Detect which cell encompasses the target text, then output its (X, Y) center coordinate. 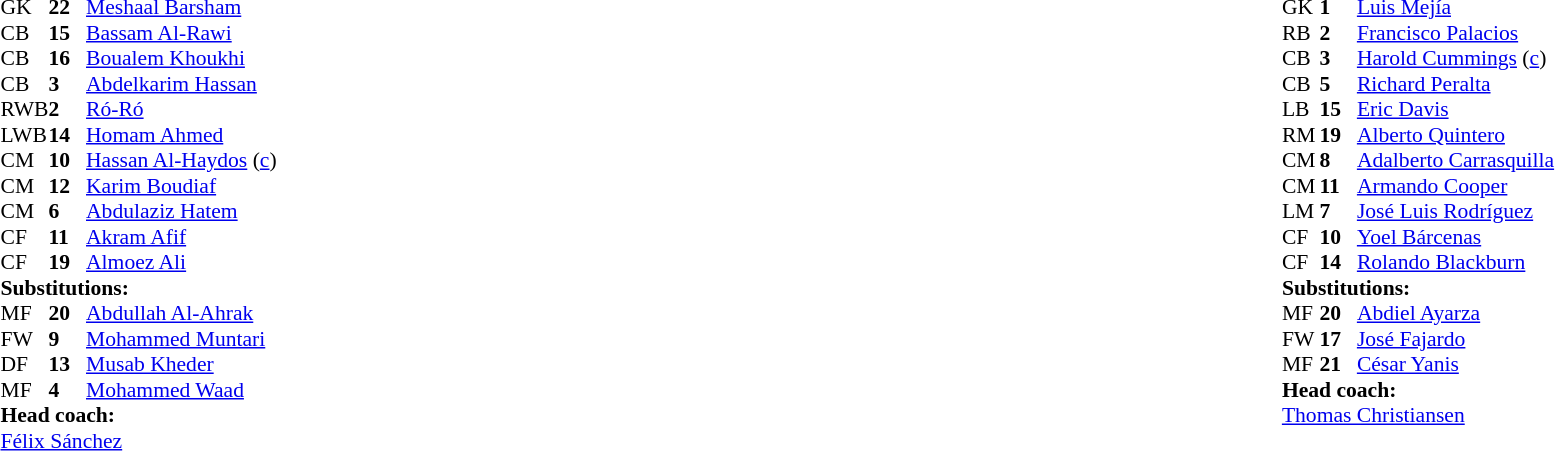
Thomas Christiansen (1418, 415)
13 (67, 365)
LB (1301, 109)
Armando Cooper (1456, 186)
Akram Afif (182, 237)
6 (67, 211)
21 (1338, 365)
Abdulaziz Hatem (182, 211)
RB (1301, 33)
Rolando Blackburn (1456, 263)
RM (1301, 135)
Mohammed Waad (182, 390)
César Yanis (1456, 365)
Eric Davis (1456, 109)
LWB (24, 135)
Abdullah Al-Ahrak (182, 313)
Karim Boudiaf (182, 186)
Musab Kheder (182, 365)
Almoez Ali (182, 263)
José Luis Rodríguez (1456, 211)
Mohammed Muntari (182, 339)
4 (67, 390)
Abdiel Ayarza (1456, 313)
5 (1338, 84)
Homam Ahmed (182, 135)
Ró-Ró (182, 109)
Adalberto Carrasquilla (1456, 161)
Alberto Quintero (1456, 135)
16 (67, 59)
Boualem Khoukhi (182, 59)
Bassam Al-Rawi (182, 33)
Yoel Bárcenas (1456, 237)
RWB (24, 109)
7 (1338, 211)
Abdelkarim Hassan (182, 84)
17 (1338, 339)
Harold Cummings (c) (1456, 59)
José Fajardo (1456, 339)
Hassan Al-Haydos (c) (182, 161)
Richard Peralta (1456, 84)
8 (1338, 161)
LM (1301, 211)
DF (24, 365)
9 (67, 339)
Francisco Palacios (1456, 33)
12 (67, 186)
